Return the (x, y) coordinate for the center point of the cell that contains the specified text.  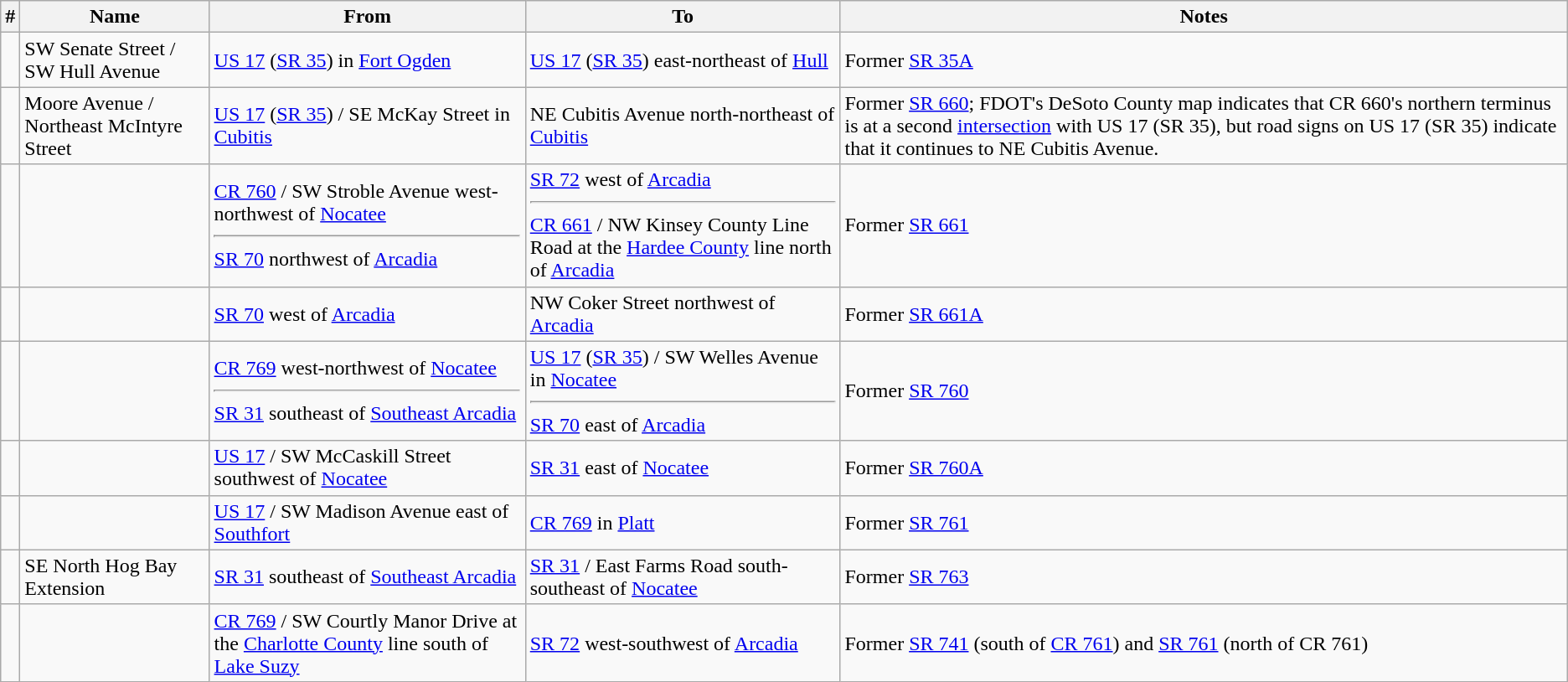
SR 72 west-southwest of Arcadia (683, 643)
US 17 / SW McCaskill Street southwest of Nocatee (367, 468)
US 17 (SR 35) / SW Welles Avenue in NocateeSR 70 east of Arcadia (683, 390)
Former SR 763 (1204, 576)
Former SR 760 (1204, 390)
SR 72 west of ArcadiaCR 661 / NW Kinsey County Line Road at the Hardee County line north of Arcadia (683, 225)
NW Coker Street northwest of Arcadia (683, 313)
CR 760 / SW Stroble Avenue west-northwest of NocateeSR 70 northwest of Arcadia (367, 225)
# (10, 17)
Former SR 761 (1204, 523)
SR 31 east of Nocatee (683, 468)
Moore Avenue / Northeast McIntyre Street (115, 126)
From (367, 17)
Former SR 741 (south of CR 761) and SR 761 (north of CR 761) (1204, 643)
US 17 (SR 35) east-northeast of Hull (683, 60)
SE North Hog Bay Extension (115, 576)
SR 31 / East Farms Road south-southeast of Nocatee (683, 576)
Former SR 661 (1204, 225)
US 17 (SR 35) in Fort Ogden (367, 60)
Name (115, 17)
SR 70 west of Arcadia (367, 313)
US 17 (SR 35) / SE McKay Street in Cubitis (367, 126)
Former SR 35A (1204, 60)
CR 769 / SW Courtly Manor Drive at the Charlotte County line south of Lake Suzy (367, 643)
SR 31 southeast of Southeast Arcadia (367, 576)
Former SR 760A (1204, 468)
CR 769 west-northwest of NocateeSR 31 southeast of Southeast Arcadia (367, 390)
NE Cubitis Avenue north-northeast of Cubitis (683, 126)
Former SR 661A (1204, 313)
CR 769 in Platt (683, 523)
SW Senate Street / SW Hull Avenue (115, 60)
Notes (1204, 17)
US 17 / SW Madison Avenue east of Southfort (367, 523)
To (683, 17)
